From the cell containing the given text, extract its center point as [x, y] coordinate. 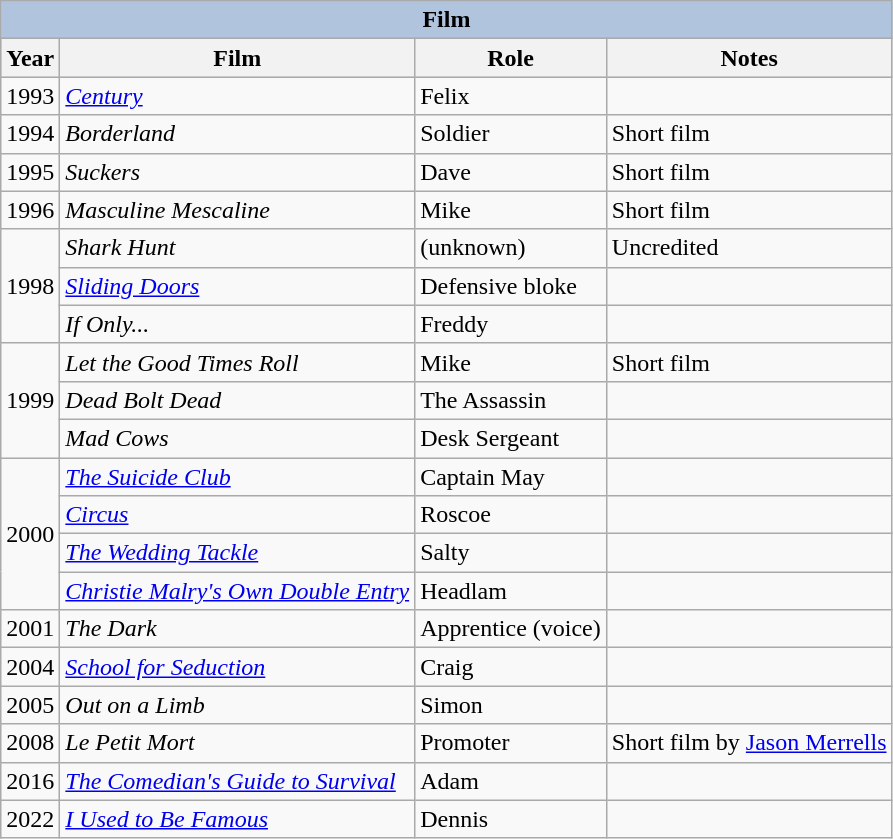
1995 [30, 172]
1998 [30, 286]
Let the Good Times Roll [238, 362]
Out on a Limb [238, 705]
The Dark [238, 629]
Freddy [511, 324]
Short film by Jason Merrells [749, 743]
Headlam [511, 591]
Dennis [511, 819]
Uncredited [749, 248]
Masculine Mescaline [238, 210]
If Only... [238, 324]
Notes [749, 58]
Suckers [238, 172]
2001 [30, 629]
Promoter [511, 743]
2004 [30, 667]
Sliding Doors [238, 286]
1996 [30, 210]
Felix [511, 96]
Shark Hunt [238, 248]
Defensive bloke [511, 286]
(unknown) [511, 248]
Role [511, 58]
Circus [238, 515]
2022 [30, 819]
Dave [511, 172]
Apprentice (voice) [511, 629]
Century [238, 96]
2008 [30, 743]
Christie Malry's Own Double Entry [238, 591]
I Used to Be Famous [238, 819]
The Comedian's Guide to Survival [238, 781]
2000 [30, 534]
Captain May [511, 477]
Le Petit Mort [238, 743]
1999 [30, 400]
2005 [30, 705]
The Wedding Tackle [238, 553]
1993 [30, 96]
Desk Sergeant [511, 438]
Roscoe [511, 515]
Dead Bolt Dead [238, 400]
Salty [511, 553]
Mad Cows [238, 438]
The Assassin [511, 400]
Soldier [511, 134]
The Suicide Club [238, 477]
2016 [30, 781]
Craig [511, 667]
Borderland [238, 134]
Simon [511, 705]
Adam [511, 781]
Year [30, 58]
1994 [30, 134]
School for Seduction [238, 667]
